Find where the given text appears and provide that cell's center as (x, y) coordinate. 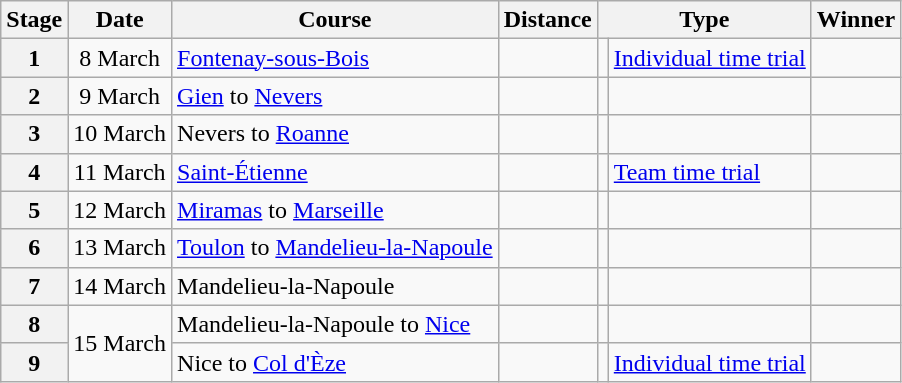
14 March (120, 286)
Stage (34, 20)
11 March (120, 172)
6 (34, 248)
1 (34, 58)
3 (34, 134)
Gien to Nevers (336, 96)
Type (704, 20)
Date (120, 20)
Fontenay-sous-Bois (336, 58)
Mandelieu-la-Napoule (336, 286)
9 (34, 362)
13 March (120, 248)
4 (34, 172)
8 March (120, 58)
8 (34, 324)
10 March (120, 134)
Distance (548, 20)
Mandelieu-la-Napoule to Nice (336, 324)
Course (336, 20)
9 March (120, 96)
7 (34, 286)
Saint-Étienne (336, 172)
2 (34, 96)
Miramas to Marseille (336, 210)
Team time trial (710, 172)
Nevers to Roanne (336, 134)
Nice to Col d'Èze (336, 362)
12 March (120, 210)
5 (34, 210)
Toulon to Mandelieu-la-Napoule (336, 248)
15 March (120, 343)
Winner (856, 20)
